Provide the (X, Y) coordinate of the cell's center where the given text is located.  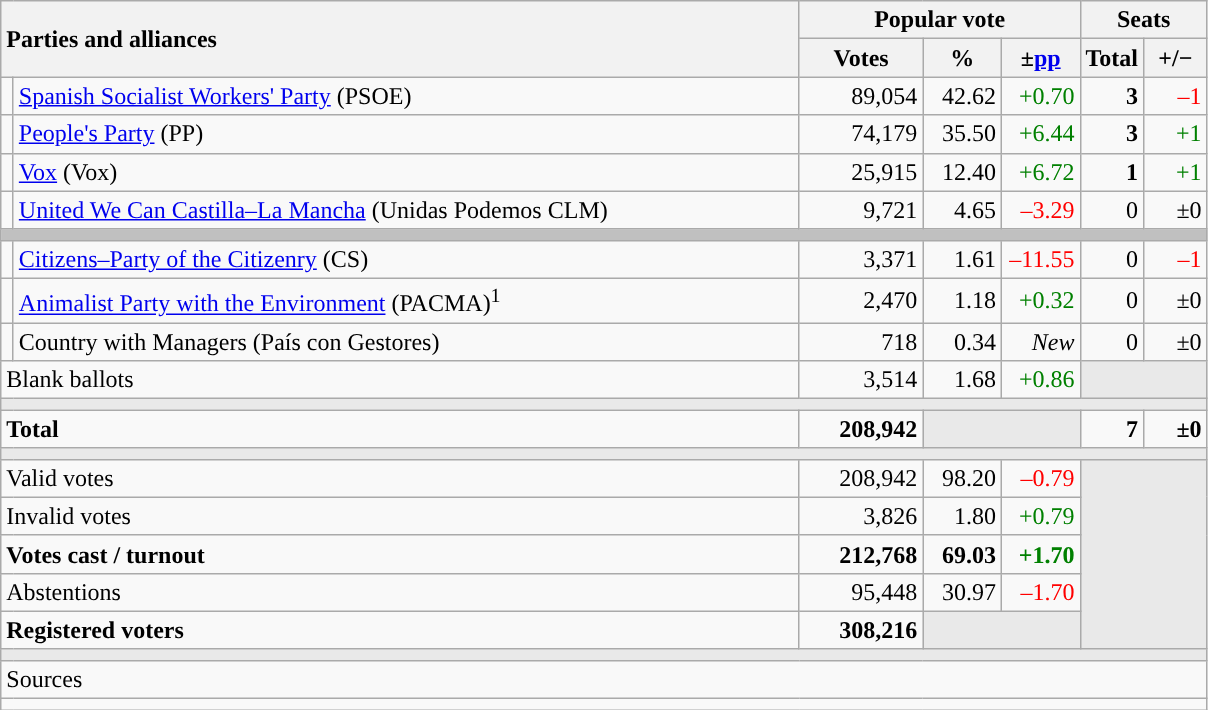
1.68 (962, 380)
42.62 (962, 96)
Abstentions (400, 592)
–3.29 (1040, 210)
2,470 (861, 300)
+0.70 (1040, 96)
30.97 (962, 592)
25,915 (861, 172)
74,179 (861, 134)
95,448 (861, 592)
Spanish Socialist Workers' Party (PSOE) (406, 96)
–1.70 (1040, 592)
12.40 (962, 172)
+1.70 (1040, 554)
Blank ballots (400, 380)
Country with Managers (País con Gestores) (406, 342)
69.03 (962, 554)
–11.55 (1040, 259)
4.65 (962, 210)
Citizens–Party of the Citizenry (CS) (406, 259)
Registered voters (400, 630)
1 (1112, 172)
–0.79 (1040, 478)
35.50 (962, 134)
Votes (861, 58)
+6.72 (1040, 172)
+0.79 (1040, 516)
Parties and alliances (400, 39)
718 (861, 342)
Invalid votes (400, 516)
Vox (Vox) (406, 172)
% (962, 58)
Valid votes (400, 478)
+6.44 (1040, 134)
+0.86 (1040, 380)
308,216 (861, 630)
+/− (1176, 58)
1.61 (962, 259)
±pp (1040, 58)
9,721 (861, 210)
People's Party (PP) (406, 134)
1.80 (962, 516)
+0.32 (1040, 300)
Animalist Party with the Environment (PACMA)1 (406, 300)
3,514 (861, 380)
New (1040, 342)
7 (1112, 429)
3,371 (861, 259)
Sources (604, 679)
Popular vote (940, 20)
0.34 (962, 342)
1.18 (962, 300)
212,768 (861, 554)
Seats (1144, 20)
89,054 (861, 96)
United We Can Castilla–La Mancha (Unidas Podemos CLM) (406, 210)
98.20 (962, 478)
Votes cast / turnout (400, 554)
3,826 (861, 516)
